Extract the [X, Y] coordinate from the center of the cell holding the provided text.  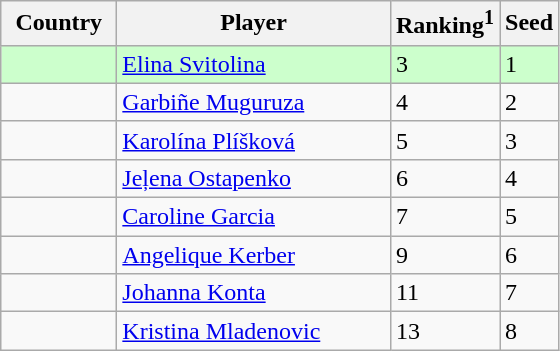
Caroline Garcia [254, 217]
9 [444, 255]
Angelique Kerber [254, 255]
8 [530, 331]
Seed [530, 24]
Ranking1 [444, 24]
11 [444, 293]
Country [59, 24]
2 [530, 102]
Player [254, 24]
Garbiñe Muguruza [254, 102]
Elina Svitolina [254, 64]
13 [444, 331]
Karolína Plíšková [254, 140]
Kristina Mladenovic [254, 331]
Jeļena Ostapenko [254, 178]
Johanna Konta [254, 293]
1 [530, 64]
